Determine the (X, Y) coordinate at the center of the cell enclosing the given text.  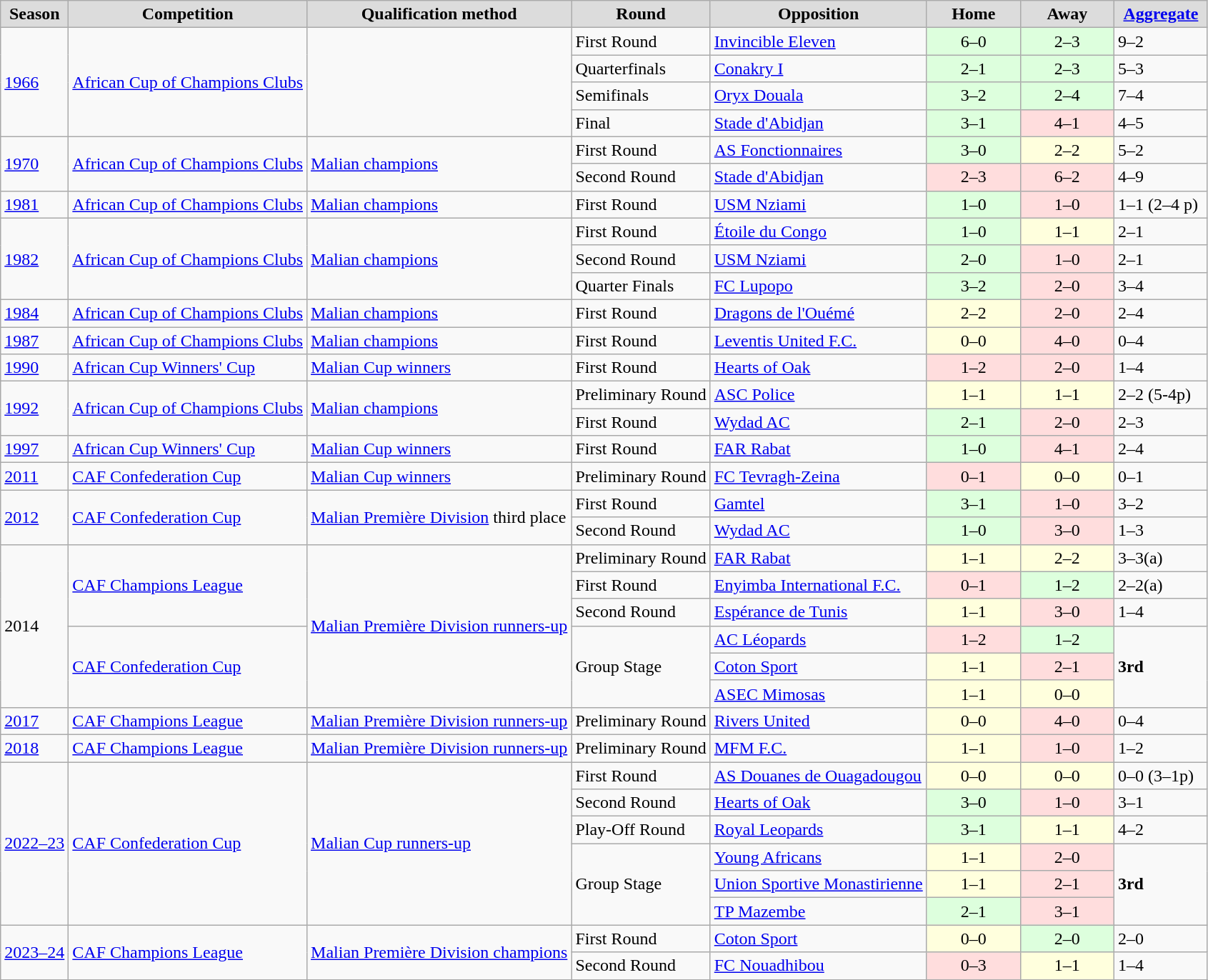
ASC Police (819, 395)
5–2 (1160, 150)
Semifinals (641, 96)
FC Tevragh-Zeina (819, 476)
Espérance de Tunis (819, 612)
2–2(a) (1160, 585)
Malian Cup runners-up (439, 843)
1992 (34, 409)
2014 (34, 626)
FC Lupopo (819, 286)
Malian Première Division champions (439, 952)
Aggregate (1160, 14)
5–3 (1160, 69)
Union Sportive Monastirienne (819, 884)
AS Fonctionnaires (819, 150)
Qualification method (439, 14)
Enyimba International F.C. (819, 585)
Round (641, 14)
Competition (188, 14)
Young Africans (819, 857)
2022–23 (34, 843)
0–0 (3–1p) (1160, 775)
7–4 (1160, 96)
Quarterfinals (641, 69)
0–3 (973, 966)
6–0 (973, 41)
2023–24 (34, 952)
Quarter Finals (641, 286)
Gamtel (819, 504)
4–2 (1160, 830)
2018 (34, 748)
2–2 (5-4p) (1160, 395)
4–9 (1160, 177)
AC Léopards (819, 639)
AS Douanes de Ouagadougou (819, 775)
6–2 (1067, 177)
1984 (34, 313)
1970 (34, 164)
TP Mazembe (819, 911)
Royal Leopards (819, 830)
1–3 (1160, 531)
1981 (34, 204)
1966 (34, 82)
Away (1067, 14)
1982 (34, 259)
FC Nouadhibou (819, 966)
3–4 (1160, 286)
Étoile du Congo (819, 231)
Rivers United (819, 721)
Play-Off Round (641, 830)
1997 (34, 449)
Opposition (819, 14)
1990 (34, 368)
2012 (34, 517)
MFM F.C. (819, 748)
2017 (34, 721)
1–1 (2–4 p) (1160, 204)
1987 (34, 341)
Leventis United F.C. (819, 341)
Final (641, 123)
3–3(a) (1160, 558)
Conakry I (819, 69)
Malian Première Division third place (439, 517)
ASEC Mimosas (819, 694)
Oryx Douala (819, 96)
2011 (34, 476)
Home (973, 14)
Dragons de l'Ouémé (819, 313)
Season (34, 14)
4–5 (1160, 123)
Invincible Eleven (819, 41)
9–2 (1160, 41)
